From the cell containing the given text, extract its center point as (X, Y) coordinate. 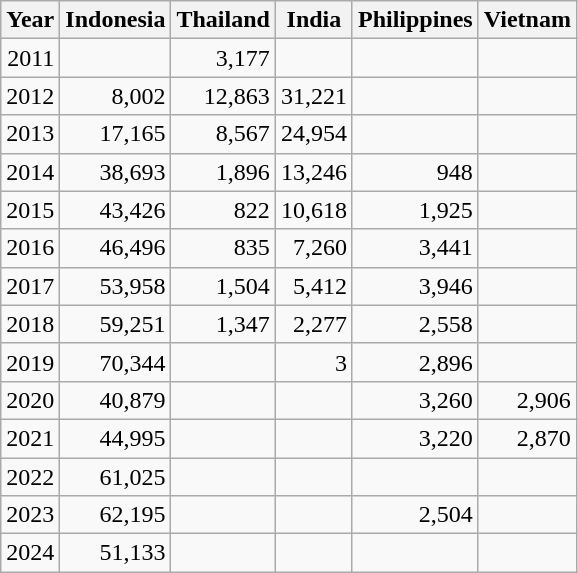
70,344 (116, 362)
38,693 (116, 172)
835 (223, 248)
3,260 (415, 400)
2016 (30, 248)
Thailand (223, 20)
2,504 (415, 515)
2,896 (415, 362)
2,558 (415, 324)
2,277 (314, 324)
1,504 (223, 286)
51,133 (116, 553)
3,220 (415, 438)
12,863 (223, 96)
2011 (30, 58)
59,251 (116, 324)
2,870 (527, 438)
31,221 (314, 96)
3,441 (415, 248)
62,195 (116, 515)
43,426 (116, 210)
2024 (30, 553)
2020 (30, 400)
Philippines (415, 20)
53,958 (116, 286)
2,906 (527, 400)
13,246 (314, 172)
Vietnam (527, 20)
Year (30, 20)
3,177 (223, 58)
India (314, 20)
24,954 (314, 134)
2014 (30, 172)
46,496 (116, 248)
40,879 (116, 400)
2021 (30, 438)
5,412 (314, 286)
2017 (30, 286)
1,347 (223, 324)
8,002 (116, 96)
44,995 (116, 438)
61,025 (116, 477)
1,925 (415, 210)
2018 (30, 324)
10,618 (314, 210)
2012 (30, 96)
17,165 (116, 134)
7,260 (314, 248)
822 (223, 210)
3,946 (415, 286)
8,567 (223, 134)
2013 (30, 134)
3 (314, 362)
2019 (30, 362)
948 (415, 172)
2015 (30, 210)
2022 (30, 477)
1,896 (223, 172)
2023 (30, 515)
Indonesia (116, 20)
